Extract the [X, Y] coordinate from the center of the cell holding the provided text.  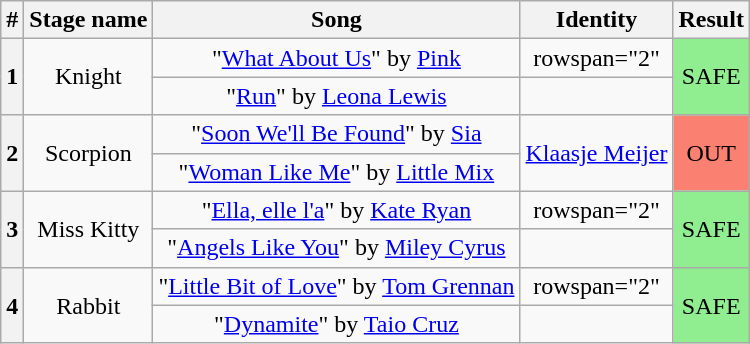
"Dynamite" by Taio Cruz [336, 324]
"Run" by Leona Lewis [336, 96]
Knight [88, 77]
Identity [596, 20]
"What About Us" by Pink [336, 58]
"Soon We'll Be Found" by Sia [336, 134]
Stage name [88, 20]
Rabbit [88, 305]
"Ella, elle l'a" by Kate Ryan [336, 210]
Scorpion [88, 153]
Klaasje Meijer [596, 153]
3 [12, 229]
"Woman Like Me" by Little Mix [336, 172]
Result [711, 20]
2 [12, 153]
# [12, 20]
4 [12, 305]
"Angels Like You" by Miley Cyrus [336, 248]
Song [336, 20]
1 [12, 77]
"Little Bit of Love" by Tom Grennan [336, 286]
Miss Kitty [88, 229]
OUT [711, 153]
